Detect which cell encompasses the target text, then output its [X, Y] center coordinate. 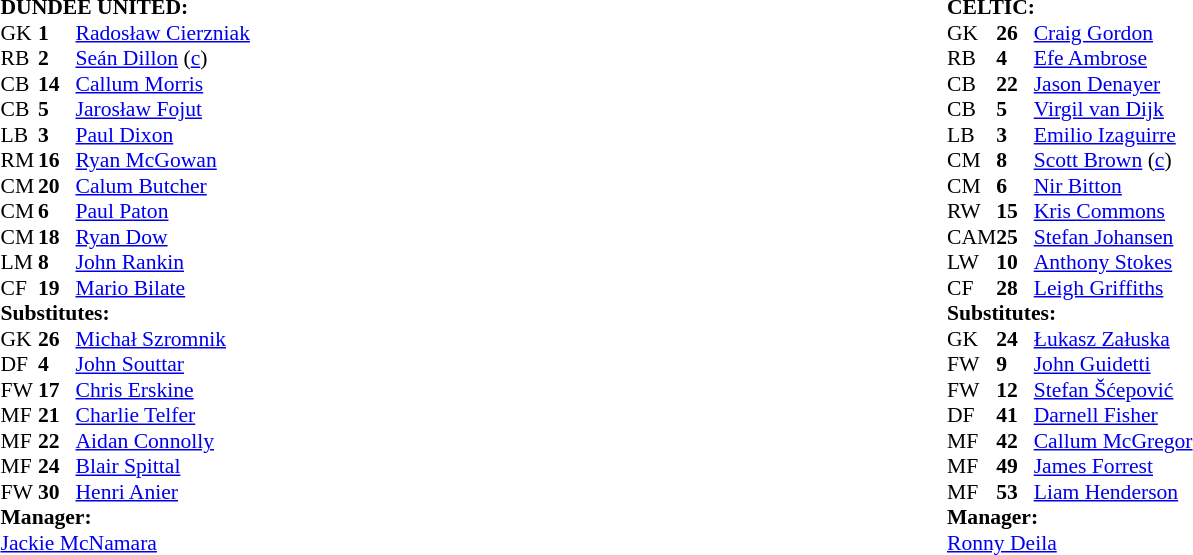
21 [57, 415]
Paul Dixon [163, 135]
CAM [972, 237]
30 [57, 492]
15 [1015, 211]
Jason Denayer [1114, 84]
John Rankin [163, 263]
Leigh Griffiths [1114, 288]
Efe Ambrose [1114, 59]
12 [1015, 390]
Liam Henderson [1114, 492]
Ryan McGowan [163, 161]
Kris Commons [1114, 211]
25 [1015, 237]
RW [972, 211]
20 [57, 186]
10 [1015, 263]
Seán Dillon (c) [163, 59]
19 [57, 288]
1 [57, 33]
Jarosław Fojut [163, 109]
2 [57, 59]
18 [57, 237]
42 [1015, 441]
Michał Szromnik [163, 339]
16 [57, 161]
John Guidetti [1114, 365]
James Forrest [1114, 467]
Łukasz Załuska [1114, 339]
Charlie Telfer [163, 415]
49 [1015, 467]
Emilio Izaguirre [1114, 135]
14 [57, 84]
Stefan Johansen [1114, 237]
Paul Paton [163, 211]
LW [972, 263]
Henri Anier [163, 492]
Anthony Stokes [1114, 263]
17 [57, 390]
Aidan Connolly [163, 441]
Ryan Dow [163, 237]
Radosław Cierzniak [163, 33]
Blair Spittal [163, 467]
Nir Bitton [1114, 186]
53 [1015, 492]
9 [1015, 365]
Darnell Fisher [1114, 415]
Craig Gordon [1114, 33]
John Souttar [163, 365]
RM [19, 161]
Scott Brown (c) [1114, 161]
28 [1015, 288]
Virgil van Dijk [1114, 109]
Callum McGregor [1114, 441]
Callum Morris [163, 84]
LM [19, 263]
Stefan Šćepović [1114, 390]
41 [1015, 415]
Mario Bilate [163, 288]
Chris Erskine [163, 390]
Calum Butcher [163, 186]
